Capture the cell that displays the provided text and extract its [X, Y] central coordinate. 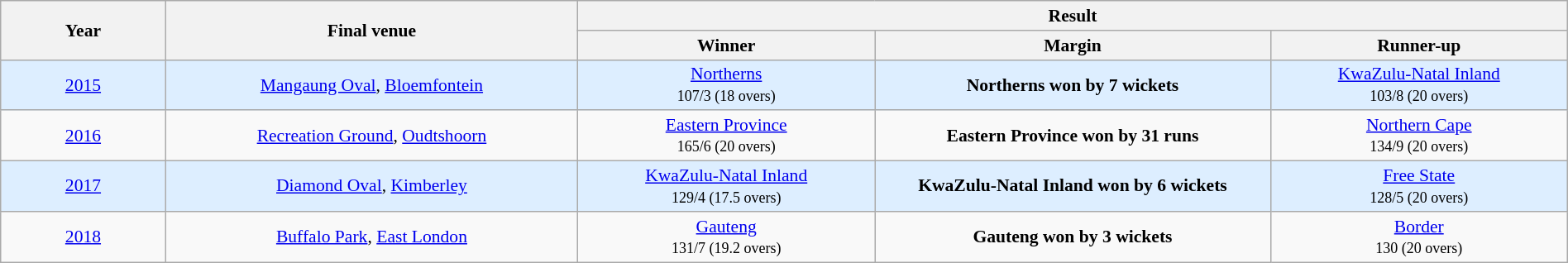
2017 [83, 187]
Diamond Oval, Kimberley [372, 187]
Free State128/5 (20 overs) [1419, 187]
2015 [83, 84]
Margin [1073, 45]
Year [83, 30]
Final venue [372, 30]
Border130 (20 overs) [1419, 237]
Recreation Ground, Oudtshoorn [372, 136]
Result [1073, 16]
Gauteng131/7 (19.2 overs) [726, 237]
Winner [726, 45]
Mangaung Oval, Bloemfontein [372, 84]
Eastern Province won by 31 runs [1073, 136]
Northerns won by 7 wickets [1073, 84]
2016 [83, 136]
Northern Cape134/9 (20 overs) [1419, 136]
Gauteng won by 3 wickets [1073, 237]
Eastern Province165/6 (20 overs) [726, 136]
Northerns107/3 (18 overs) [726, 84]
Buffalo Park, East London [372, 237]
Runner-up [1419, 45]
KwaZulu-Natal Inland103/8 (20 overs) [1419, 84]
KwaZulu-Natal Inland won by 6 wickets [1073, 187]
KwaZulu-Natal Inland129/4 (17.5 overs) [726, 187]
2018 [83, 237]
